Scan for the cell matching the given text and deliver its [X, Y] coordinate at center. 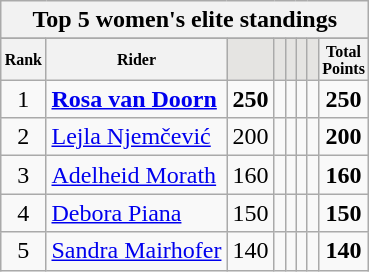
Adelheid Morath [136, 175]
1 [24, 99]
Sandra Mairhofer [136, 251]
Top 5 women's elite standings [185, 20]
2 [24, 137]
TotalPoints [344, 60]
Rosa van Doorn [136, 99]
3 [24, 175]
Rank [24, 60]
4 [24, 213]
Debora Piana [136, 213]
Rider [136, 60]
5 [24, 251]
Lejla Njemčević [136, 137]
